Identify which cell holds the provided text, then report its (x, y) central coordinate. 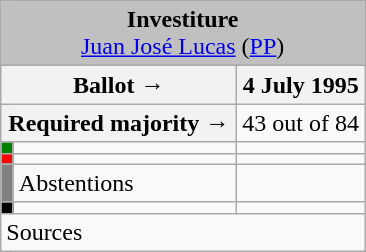
Required majority → (119, 123)
4 July 1995 (301, 85)
InvestitureJuan José Lucas (PP) (183, 34)
Abstentions (125, 183)
Ballot → (119, 85)
Sources (183, 232)
43 out of 84 (301, 123)
